Return the (x, y) coordinate for the center point of the cell that contains the specified text.  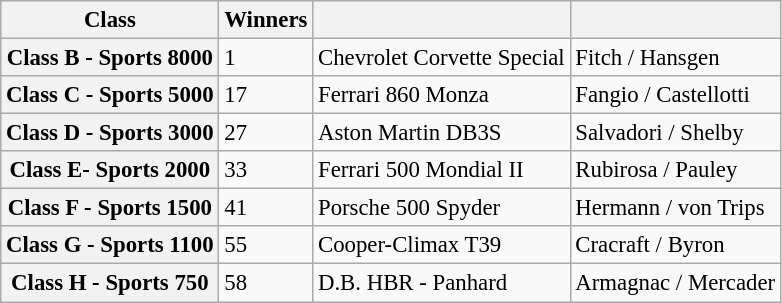
D.B. HBR - Panhard (442, 283)
Salvadori / Shelby (675, 133)
Class C - Sports 5000 (110, 95)
1 (266, 58)
Porsche 500 Spyder (442, 208)
Cooper-Climax T39 (442, 245)
Armagnac / Mercader (675, 283)
Class D - Sports 3000 (110, 133)
41 (266, 208)
Class B - Sports 8000 (110, 58)
55 (266, 245)
Class (110, 20)
17 (266, 95)
Rubirosa / Pauley (675, 170)
Class E- Sports 2000 (110, 170)
Chevrolet Corvette Special (442, 58)
Cracraft / Byron (675, 245)
27 (266, 133)
Class H - Sports 750 (110, 283)
Ferrari 860 Monza (442, 95)
Fangio / Castellotti (675, 95)
Fitch / Hansgen (675, 58)
Winners (266, 20)
Aston Martin DB3S (442, 133)
Class F - Sports 1500 (110, 208)
58 (266, 283)
33 (266, 170)
Hermann / von Trips (675, 208)
Ferrari 500 Mondial II (442, 170)
Class G - Sports 1100 (110, 245)
